For the text-containing cell, return its midpoint in (X, Y) coordinate format. 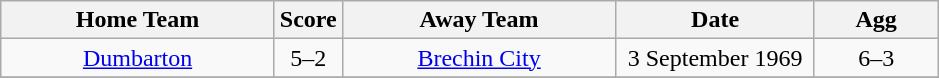
Dumbarton (138, 58)
6–3 (876, 58)
Agg (876, 20)
Score (308, 20)
5–2 (308, 58)
Away Team (479, 20)
3 September 1969 (716, 58)
Brechin City (479, 58)
Home Team (138, 20)
Date (716, 20)
